From the cell containing the given text, extract its center point as (x, y) coordinate. 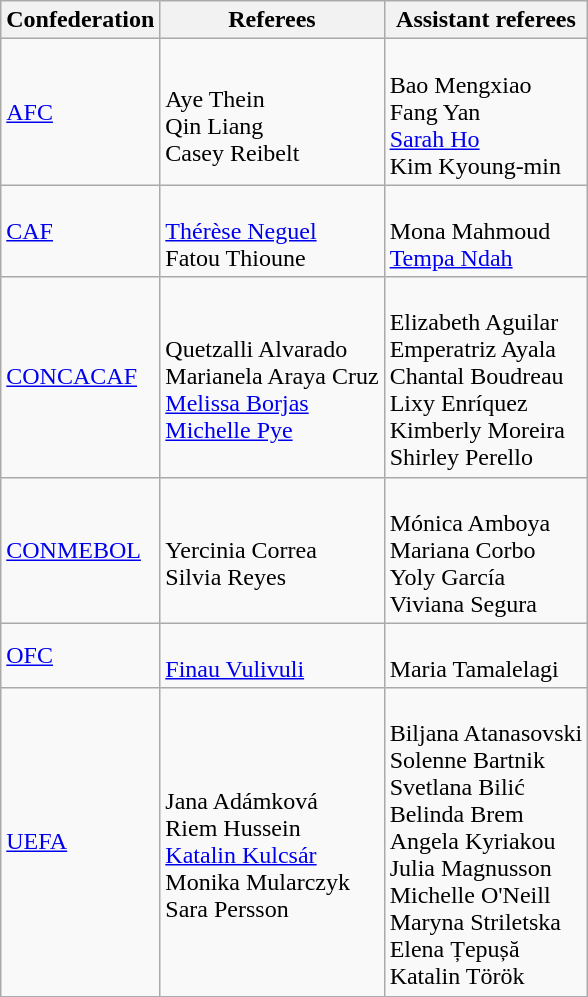
Jana Adámková Riem Hussein Katalin Kulcsár Monika Mularczyk Sara Persson (272, 842)
Yercinia Correa Silvia Reyes (272, 550)
Referees (272, 20)
Assistant referees (486, 20)
CONMEBOL (80, 550)
Finau Vulivuli (272, 656)
Aye Thein Qin Liang Casey Reibelt (272, 112)
Elizabeth Aguilar Emperatriz Ayala Chantal Boudreau Lixy Enríquez Kimberly Moreira Shirley Perello (486, 377)
Quetzalli Alvarado Marianela Araya Cruz Melissa Borjas Michelle Pye (272, 377)
Bao Mengxiao Fang Yan Sarah Ho Kim Kyoung-min (486, 112)
OFC (80, 656)
Maria Tamalelagi (486, 656)
CONCACAF (80, 377)
CAF (80, 231)
Mónica Amboya Mariana Corbo Yoly García Viviana Segura (486, 550)
AFC (80, 112)
Thérèse Neguel Fatou Thioune (272, 231)
Confederation (80, 20)
Mona Mahmoud Tempa Ndah (486, 231)
UEFA (80, 842)
